Return the (X, Y) coordinate for the center point of the cell that contains the specified text.  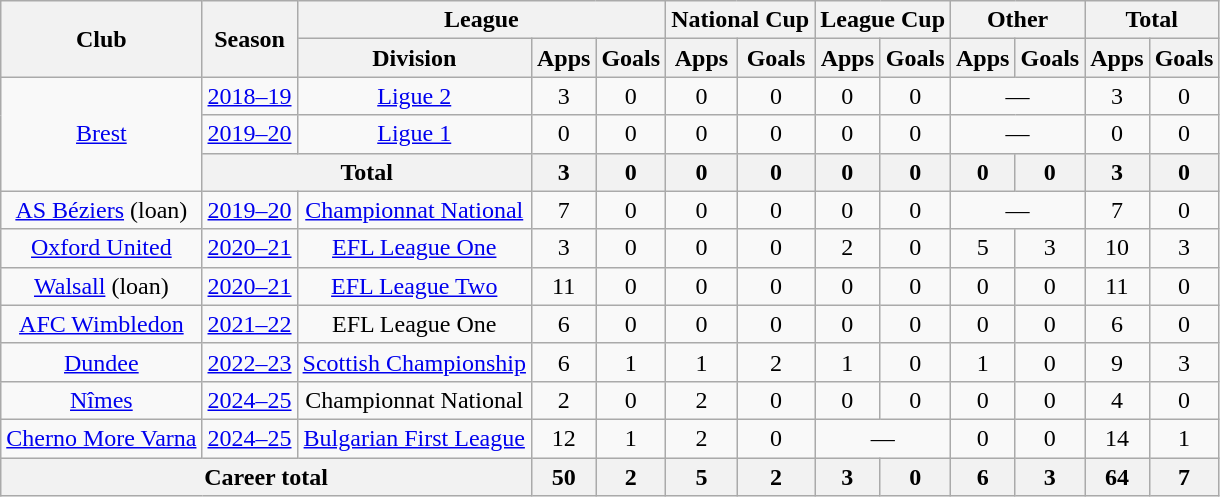
Nîmes (102, 400)
Oxford United (102, 248)
50 (563, 477)
League (482, 20)
Scottish Championship (414, 362)
14 (1117, 438)
12 (563, 438)
AFC Wimbledon (102, 324)
Walsall (loan) (102, 286)
Ligue 1 (414, 134)
Season (250, 39)
2022–23 (250, 362)
League Cup (883, 20)
Dundee (102, 362)
National Cup (740, 20)
10 (1117, 248)
9 (1117, 362)
Brest (102, 134)
Division (414, 58)
Bulgarian First League (414, 438)
EFL League Two (414, 286)
Other (1018, 20)
AS Béziers (loan) (102, 210)
Cherno More Varna (102, 438)
Ligue 2 (414, 96)
4 (1117, 400)
64 (1117, 477)
Club (102, 39)
Career total (266, 477)
2021–22 (250, 324)
2018–19 (250, 96)
